Detect which cell encompasses the target text, then output its (X, Y) center coordinate. 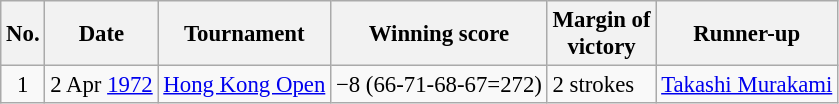
Tournament (244, 34)
Margin ofvictory (602, 34)
Takashi Murakami (747, 85)
−8 (66-71-68-67=272) (440, 85)
Runner-up (747, 34)
Hong Kong Open (244, 85)
Date (102, 34)
1 (23, 85)
2 Apr 1972 (102, 85)
2 strokes (602, 85)
No. (23, 34)
Winning score (440, 34)
